Identify which cell holds the provided text, then report its (X, Y) central coordinate. 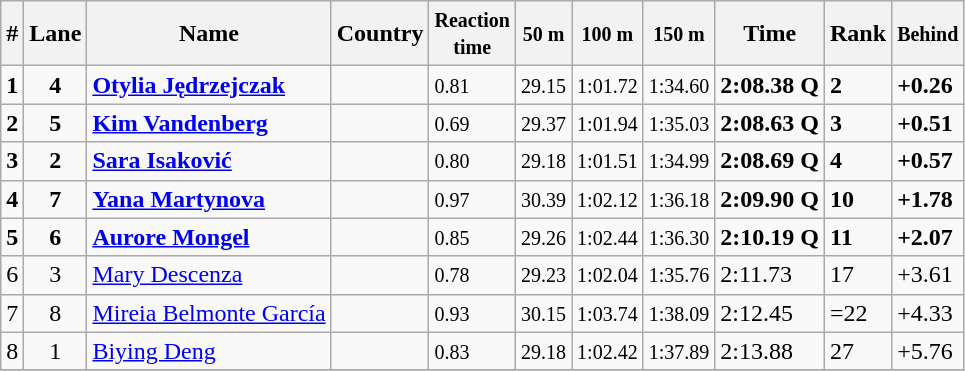
1:03.74 (608, 313)
27 (858, 351)
0.80 (472, 161)
Biying Deng (209, 351)
2:08.69 Q (770, 161)
0.81 (472, 85)
1:02.12 (608, 199)
Kim Vandenberg (209, 123)
1:01.94 (608, 123)
+0.51 (928, 123)
Aurore Mongel (209, 237)
0.69 (472, 123)
2:12.45 (770, 313)
1:36.18 (679, 199)
+2.07 (928, 237)
Country (380, 34)
Mireia Belmonte García (209, 313)
30.15 (544, 313)
0.78 (472, 275)
2:09.90 Q (770, 199)
10 (858, 199)
50 m (544, 34)
Sara Isaković (209, 161)
1:37.89 (679, 351)
30.39 (544, 199)
0.83 (472, 351)
29.26 (544, 237)
2:13.88 (770, 351)
1:02.42 (608, 351)
Lane (56, 34)
29.15 (544, 85)
1:38.09 (679, 313)
1:35.76 (679, 275)
150 m (679, 34)
Behind (928, 34)
# (12, 34)
1:34.99 (679, 161)
1:34.60 (679, 85)
+4.33 (928, 313)
29.37 (544, 123)
+1.78 (928, 199)
2:08.63 Q (770, 123)
0.97 (472, 199)
29.23 (544, 275)
1:02.44 (608, 237)
2:11.73 (770, 275)
+3.61 (928, 275)
1:36.30 (679, 237)
0.85 (472, 237)
Yana Martynova (209, 199)
100 m (608, 34)
1:01.51 (608, 161)
0.93 (472, 313)
Name (209, 34)
+5.76 (928, 351)
2:10.19 Q (770, 237)
2:08.38 Q (770, 85)
17 (858, 275)
Rank (858, 34)
+0.26 (928, 85)
=22 (858, 313)
+0.57 (928, 161)
1:02.04 (608, 275)
Time (770, 34)
1:01.72 (608, 85)
Otylia Jędrzejczak (209, 85)
11 (858, 237)
Mary Descenza (209, 275)
1:35.03 (679, 123)
Reactiontime (472, 34)
